Capture the cell that displays the provided text and extract its (X, Y) central coordinate. 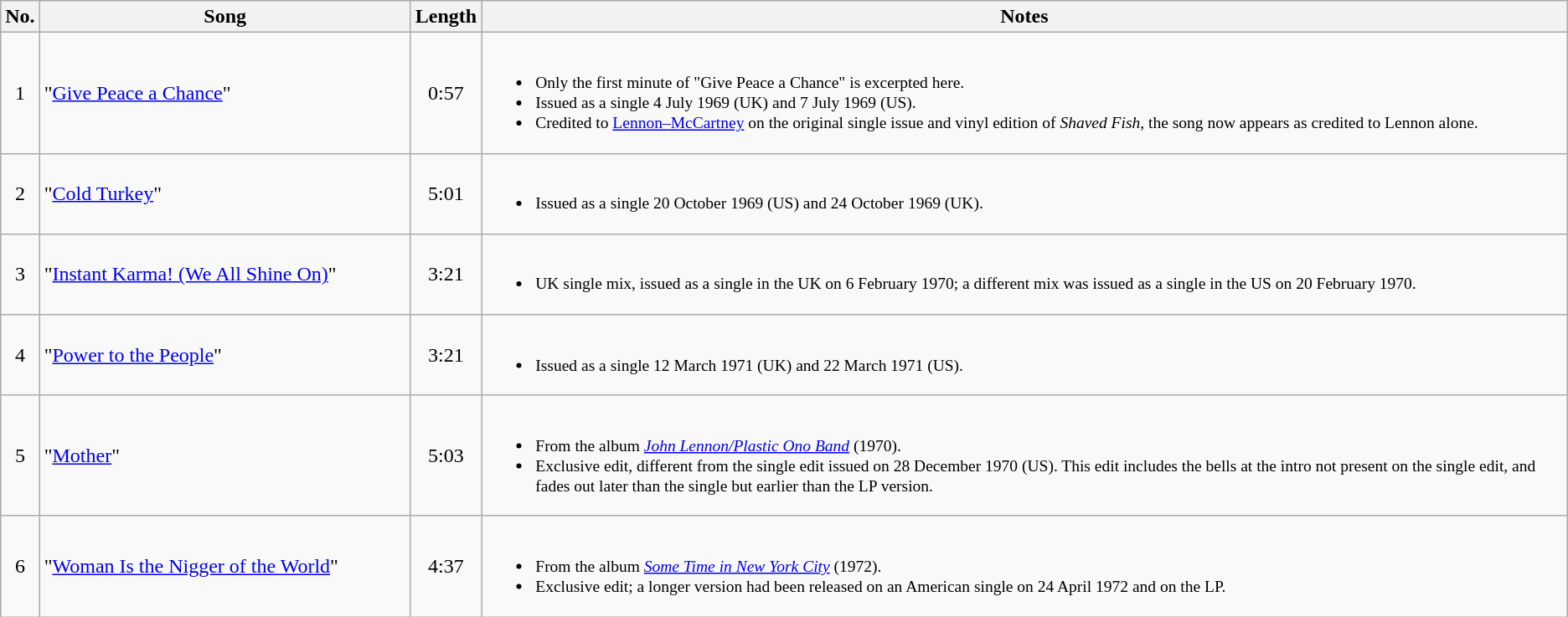
"Give Peace a Chance" (224, 93)
5:03 (446, 455)
Length (446, 17)
2 (20, 193)
6 (20, 566)
0:57 (446, 93)
UK single mix, issued as a single in the UK on 6 February 1970; a different mix was issued as a single in the US on 20 February 1970. (1025, 274)
4 (20, 355)
No. (20, 17)
"Cold Turkey" (224, 193)
"Power to the People" (224, 355)
"Woman Is the Nigger of the World" (224, 566)
1 (20, 93)
"Instant Karma! (We All Shine On)" (224, 274)
3 (20, 274)
Song (224, 17)
Issued as a single 20 October 1969 (US) and 24 October 1969 (UK). (1025, 193)
Notes (1025, 17)
5 (20, 455)
4:37 (446, 566)
Issued as a single 12 March 1971 (UK) and 22 March 1971 (US). (1025, 355)
"Mother" (224, 455)
5:01 (446, 193)
